For the text-containing cell, return its midpoint in [x, y] coordinate format. 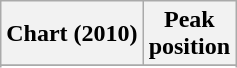
Peak position [189, 34]
Chart (2010) [72, 34]
